For the text-containing cell, return its midpoint in (x, y) coordinate format. 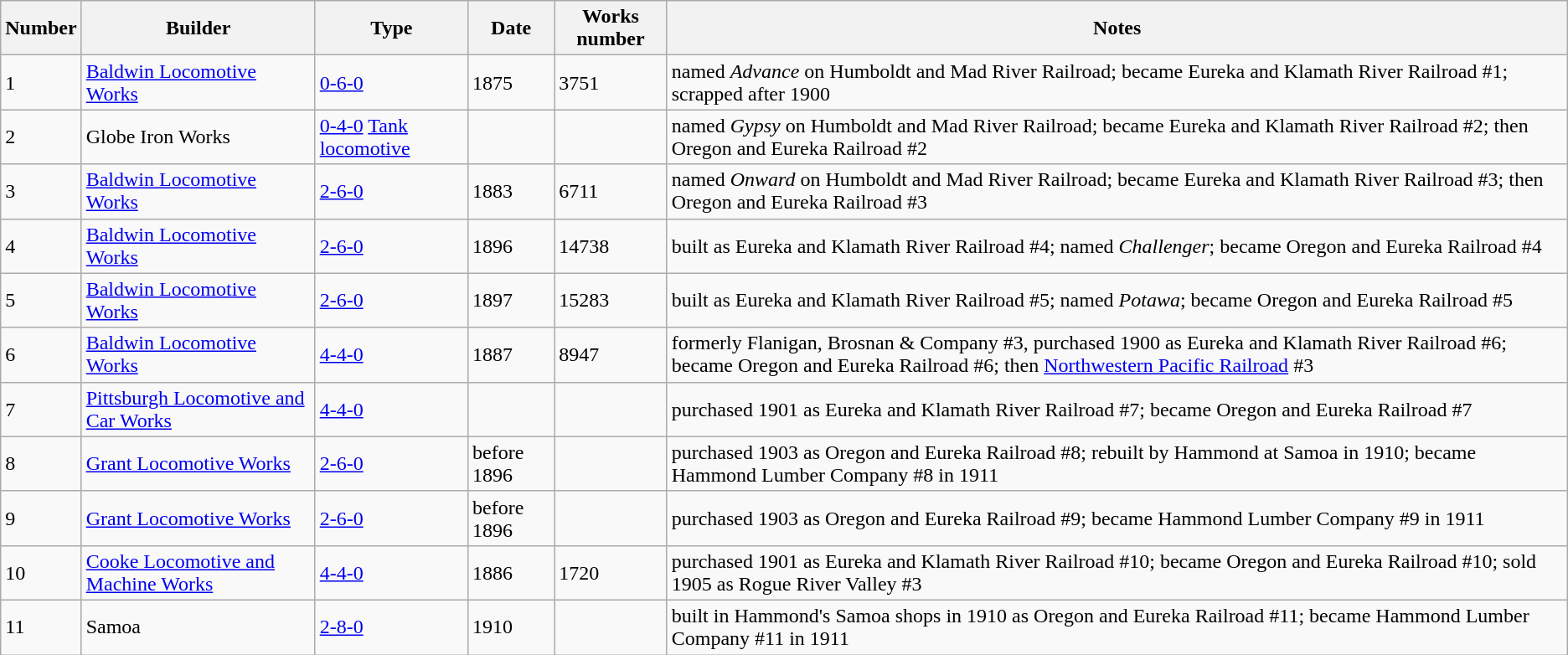
4 (41, 246)
7 (41, 409)
3 (41, 191)
2-8-0 (391, 627)
14738 (611, 246)
6711 (611, 191)
10 (41, 573)
Type (391, 28)
named Gypsy on Humboldt and Mad River Railroad; became Eureka and Klamath River Railroad #2; then Oregon and Eureka Railroad #2 (1117, 137)
8947 (611, 355)
1910 (511, 627)
1897 (511, 300)
Works number (611, 28)
purchased 1903 as Oregon and Eureka Railroad #9; became Hammond Lumber Company #9 in 1911 (1117, 518)
1896 (511, 246)
built as Eureka and Klamath River Railroad #5; named Potawa; became Oregon and Eureka Railroad #5 (1117, 300)
Samoa (198, 627)
15283 (611, 300)
1883 (511, 191)
8 (41, 464)
Date (511, 28)
0-6-0 (391, 82)
5 (41, 300)
built as Eureka and Klamath River Railroad #4; named Challenger; became Oregon and Eureka Railroad #4 (1117, 246)
2 (41, 137)
Builder (198, 28)
purchased 1903 as Oregon and Eureka Railroad #8; rebuilt by Hammond at Samoa in 1910; became Hammond Lumber Company #8 in 1911 (1117, 464)
1 (41, 82)
Notes (1117, 28)
6 (41, 355)
named Advance on Humboldt and Mad River Railroad; became Eureka and Klamath River Railroad #1; scrapped after 1900 (1117, 82)
1875 (511, 82)
1720 (611, 573)
1887 (511, 355)
built in Hammond's Samoa shops in 1910 as Oregon and Eureka Railroad #11; became Hammond Lumber Company #11 in 1911 (1117, 627)
purchased 1901 as Eureka and Klamath River Railroad #7; became Oregon and Eureka Railroad #7 (1117, 409)
named Onward on Humboldt and Mad River Railroad; became Eureka and Klamath River Railroad #3; then Oregon and Eureka Railroad #3 (1117, 191)
purchased 1901 as Eureka and Klamath River Railroad #10; became Oregon and Eureka Railroad #10; sold 1905 as Rogue River Valley #3 (1117, 573)
0-4-0 Tank locomotive (391, 137)
11 (41, 627)
Cooke Locomotive and Machine Works (198, 573)
1886 (511, 573)
Globe Iron Works (198, 137)
Number (41, 28)
9 (41, 518)
Pittsburgh Locomotive and Car Works (198, 409)
3751 (611, 82)
